Identify which cell holds the provided text, then report its [X, Y] central coordinate. 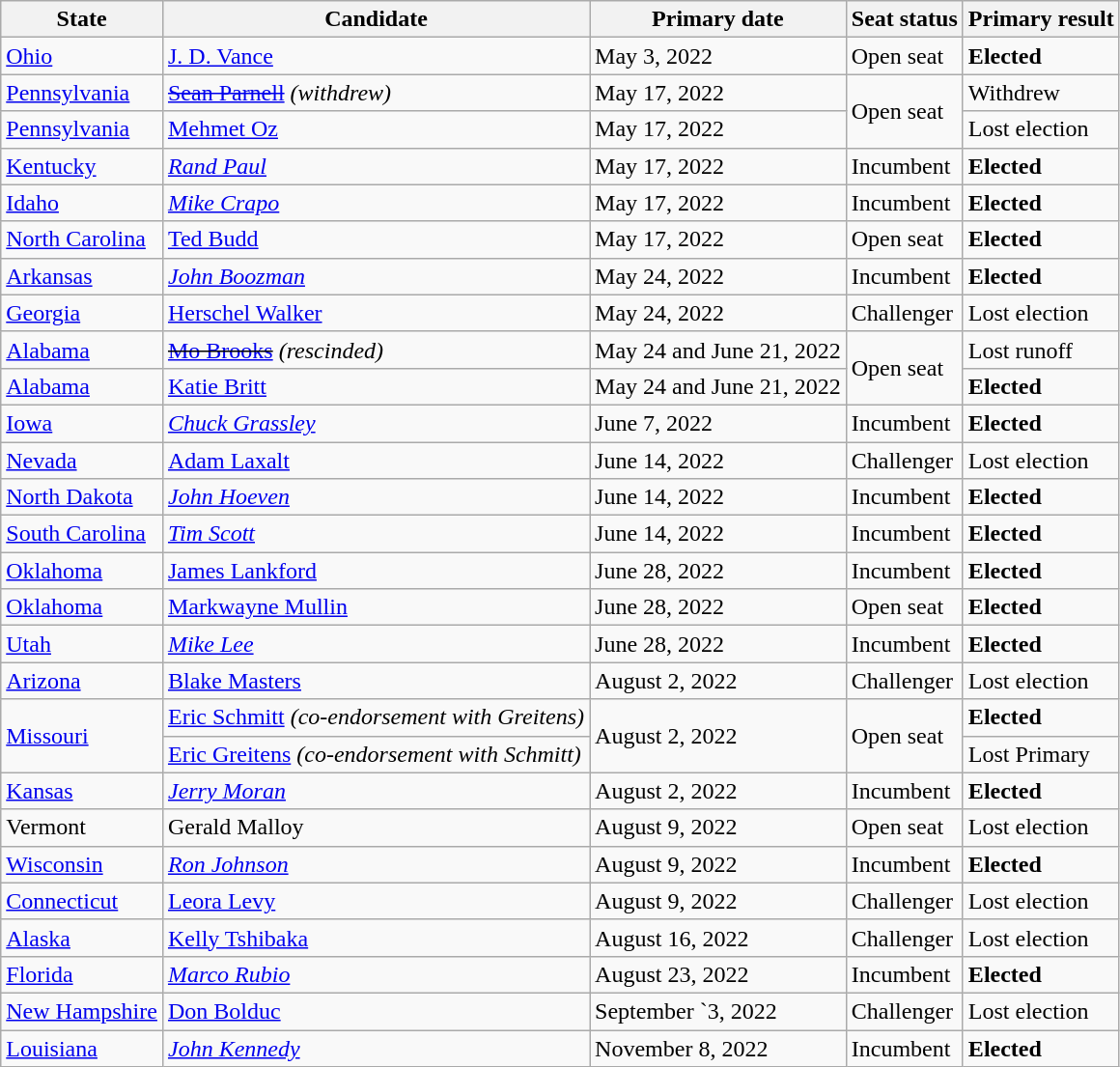
John Boozman [376, 276]
Chuck Grassley [376, 423]
South Carolina [82, 534]
Leora Levy [376, 901]
September `3, 2022 [718, 1011]
Jerry Moran [376, 791]
Kelly Tshibaka [376, 938]
August 23, 2022 [718, 974]
Blake Masters [376, 681]
Mike Lee [376, 644]
Katie Britt [376, 386]
Candidate [376, 19]
Ted Budd [376, 239]
New Hampshire [82, 1011]
Tim Scott [376, 534]
Markwayne Mullin [376, 607]
James Lankford [376, 571]
Lost runoff [1041, 350]
Eric Greitens (co-endorsement with Schmitt) [376, 754]
May 3, 2022 [718, 56]
Ron Johnson [376, 864]
John Kennedy [376, 1048]
North Dakota [82, 497]
Nevada [82, 461]
June 7, 2022 [718, 423]
Missouri [82, 736]
Arizona [82, 681]
North Carolina [82, 239]
Iowa [82, 423]
Connecticut [82, 901]
Louisiana [82, 1048]
State [82, 19]
Don Bolduc [376, 1011]
Idaho [82, 203]
Mo Brooks (rescinded) [376, 350]
Adam Laxalt [376, 461]
Primary date [718, 19]
J. D. Vance [376, 56]
Wisconsin [82, 864]
Gerald Malloy [376, 828]
John Hoeven [376, 497]
Seat status [904, 19]
Lost Primary [1041, 754]
Utah [82, 644]
Primary result [1041, 19]
August 16, 2022 [718, 938]
Herschel Walker [376, 313]
Kentucky [82, 166]
Mehmet Oz [376, 129]
Eric Schmitt (co-endorsement with Greitens) [376, 717]
Withdrew [1041, 93]
Arkansas [82, 276]
Florida [82, 974]
Rand Paul [376, 166]
Ohio [82, 56]
Vermont [82, 828]
Kansas [82, 791]
Mike Crapo [376, 203]
Alaska [82, 938]
November 8, 2022 [718, 1048]
Marco Rubio [376, 974]
Georgia [82, 313]
Sean Parnell (withdrew) [376, 93]
